Return the [x, y] coordinate for the center point of the cell that contains the specified text.  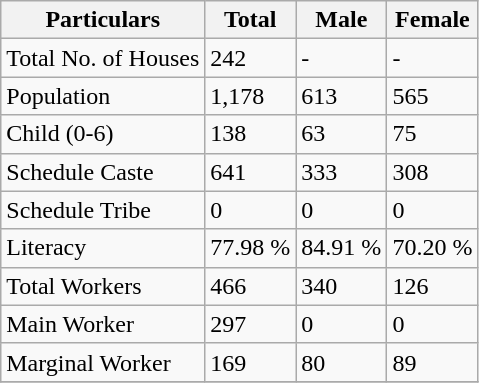
641 [250, 172]
63 [342, 134]
565 [432, 96]
70.20 % [432, 248]
Total No. of Houses [103, 58]
75 [432, 134]
466 [250, 286]
138 [250, 134]
84.91 % [342, 248]
242 [250, 58]
297 [250, 324]
Total [250, 20]
308 [432, 172]
Schedule Tribe [103, 210]
1,178 [250, 96]
80 [342, 362]
340 [342, 286]
77.98 % [250, 248]
613 [342, 96]
Female [432, 20]
Literacy [103, 248]
Total Workers [103, 286]
169 [250, 362]
333 [342, 172]
Population [103, 96]
Marginal Worker [103, 362]
89 [432, 362]
Child (0-6) [103, 134]
Particulars [103, 20]
Main Worker [103, 324]
Male [342, 20]
Schedule Caste [103, 172]
126 [432, 286]
